From the cell containing the given text, extract its center point as [X, Y] coordinate. 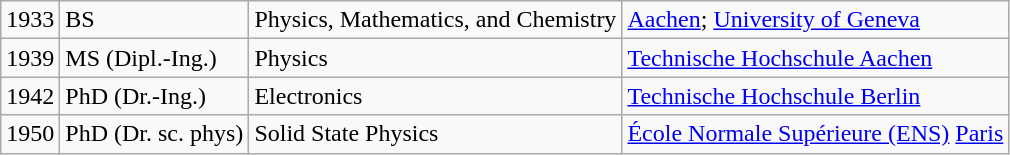
Technische Hochschule Aachen [816, 58]
Electronics [436, 96]
1933 [30, 20]
Solid State Physics [436, 134]
PhD (Dr.-Ing.) [154, 96]
1942 [30, 96]
Technische Hochschule Berlin [816, 96]
1939 [30, 58]
BS [154, 20]
École Normale Supérieure (ENS) Paris [816, 134]
Aachen; University of Geneva [816, 20]
Physics, Mathematics, and Chemistry [436, 20]
PhD (Dr. sc. phys) [154, 134]
1950 [30, 134]
Physics [436, 58]
MS (Dipl.-Ing.) [154, 58]
